Locate the cell with the specified text and output its (x, y) center coordinate. 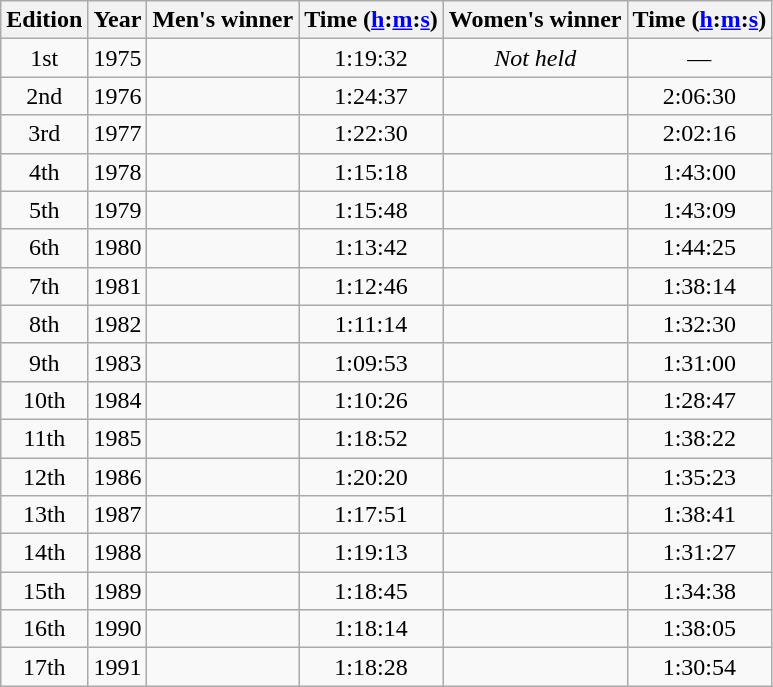
1:17:51 (372, 515)
1977 (118, 134)
1:34:38 (700, 591)
5th (44, 210)
1986 (118, 477)
1:19:13 (372, 553)
16th (44, 629)
11th (44, 438)
1:38:22 (700, 438)
7th (44, 286)
14th (44, 553)
Not held (535, 58)
1:24:37 (372, 96)
1988 (118, 553)
9th (44, 362)
1:38:05 (700, 629)
1:31:27 (700, 553)
1:22:30 (372, 134)
1990 (118, 629)
4th (44, 172)
13th (44, 515)
1:30:54 (700, 667)
1:35:23 (700, 477)
1:19:32 (372, 58)
8th (44, 324)
Year (118, 20)
1987 (118, 515)
1:18:45 (372, 591)
1:38:14 (700, 286)
1:20:20 (372, 477)
1989 (118, 591)
1:18:28 (372, 667)
1st (44, 58)
1983 (118, 362)
2:06:30 (700, 96)
1:18:52 (372, 438)
2nd (44, 96)
Men's winner (223, 20)
1976 (118, 96)
1:12:46 (372, 286)
1981 (118, 286)
2:02:16 (700, 134)
1:13:42 (372, 248)
1:10:26 (372, 400)
15th (44, 591)
1985 (118, 438)
1:31:00 (700, 362)
1978 (118, 172)
Edition (44, 20)
1:09:53 (372, 362)
Women's winner (535, 20)
1:15:18 (372, 172)
1980 (118, 248)
— (700, 58)
1:18:14 (372, 629)
1984 (118, 400)
1:44:25 (700, 248)
3rd (44, 134)
17th (44, 667)
1:32:30 (700, 324)
1:15:48 (372, 210)
10th (44, 400)
1975 (118, 58)
1:43:00 (700, 172)
1979 (118, 210)
1:28:47 (700, 400)
1991 (118, 667)
1:38:41 (700, 515)
1:43:09 (700, 210)
1:11:14 (372, 324)
1982 (118, 324)
12th (44, 477)
6th (44, 248)
